Find where the given text appears and provide that cell's center as [x, y] coordinate. 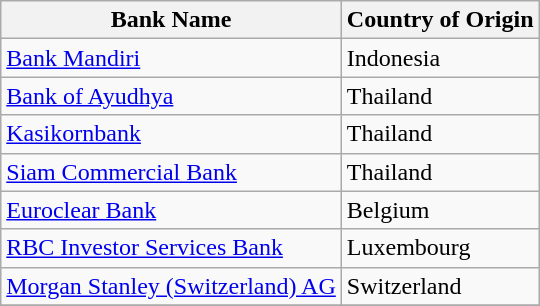
Morgan Stanley (Switzerland) AG [172, 286]
Siam Commercial Bank [172, 172]
Kasikornbank [172, 134]
Country of Origin [440, 20]
Euroclear Bank [172, 210]
Bank Mandiri [172, 58]
Switzerland [440, 286]
Belgium [440, 210]
Bank Name [172, 20]
Bank of Ayudhya [172, 96]
Luxembourg [440, 248]
RBC Investor Services Bank [172, 248]
Indonesia [440, 58]
